Scan for the cell matching the given text and deliver its (X, Y) coordinate at center. 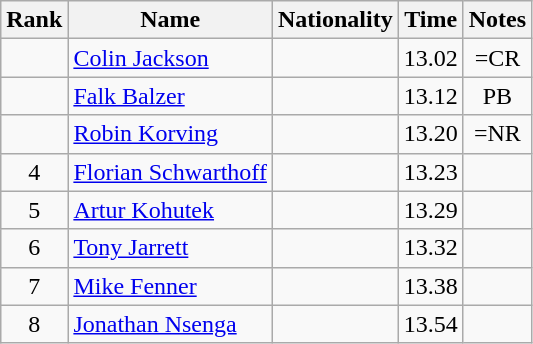
13.32 (430, 248)
5 (34, 210)
7 (34, 286)
Artur Kohutek (170, 210)
Jonathan Nsenga (170, 324)
Notes (497, 20)
Tony Jarrett (170, 248)
13.02 (430, 58)
13.38 (430, 286)
4 (34, 172)
13.23 (430, 172)
Rank (34, 20)
13.12 (430, 96)
13.20 (430, 134)
PB (497, 96)
Colin Jackson (170, 58)
Robin Korving (170, 134)
Florian Schwarthoff (170, 172)
8 (34, 324)
Nationality (335, 20)
13.29 (430, 210)
Time (430, 20)
=CR (497, 58)
Falk Balzer (170, 96)
6 (34, 248)
13.54 (430, 324)
=NR (497, 134)
Mike Fenner (170, 286)
Name (170, 20)
